Locate the cell with the specified text and output its (X, Y) center coordinate. 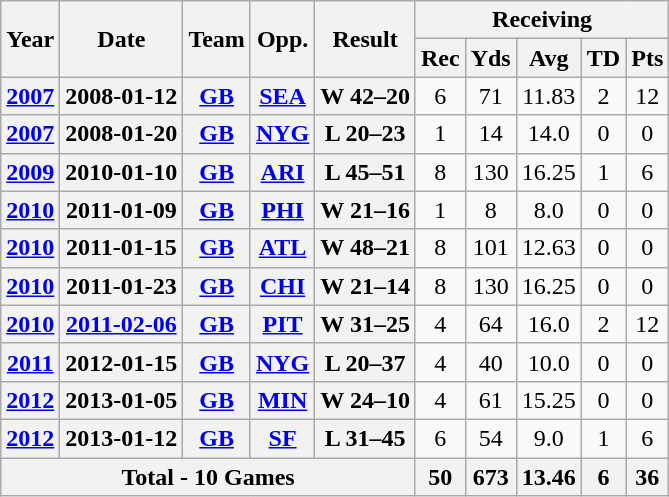
36 (648, 477)
11.83 (548, 96)
MIN (282, 400)
SEA (282, 96)
71 (490, 96)
L 45–51 (366, 172)
Date (122, 39)
Receiving (542, 20)
Total - 10 Games (208, 477)
Team (217, 39)
15.25 (548, 400)
2011-02-06 (122, 324)
40 (490, 362)
CHI (282, 286)
PHI (282, 210)
14.0 (548, 134)
2008-01-12 (122, 96)
Pts (648, 58)
Year (30, 39)
L 31–45 (366, 438)
2013-01-12 (122, 438)
14 (490, 134)
W 31–25 (366, 324)
12.63 (548, 248)
16.0 (548, 324)
2011-01-15 (122, 248)
W 42–20 (366, 96)
W 21–14 (366, 286)
50 (440, 477)
54 (490, 438)
Result (366, 39)
Avg (548, 58)
2013-01-05 (122, 400)
2008-01-20 (122, 134)
L 20–37 (366, 362)
Rec (440, 58)
101 (490, 248)
ATL (282, 248)
2012-01-15 (122, 362)
61 (490, 400)
2011-01-09 (122, 210)
9.0 (548, 438)
8.0 (548, 210)
673 (490, 477)
SF (282, 438)
Yds (490, 58)
W 48–21 (366, 248)
L 20–23 (366, 134)
ARI (282, 172)
W 24–10 (366, 400)
2011 (30, 362)
13.46 (548, 477)
2011-01-23 (122, 286)
TD (603, 58)
10.0 (548, 362)
W 21–16 (366, 210)
64 (490, 324)
2009 (30, 172)
Opp. (282, 39)
PIT (282, 324)
2010-01-10 (122, 172)
